Search for the cell housing the specified text and yield its (X, Y) center coordinate. 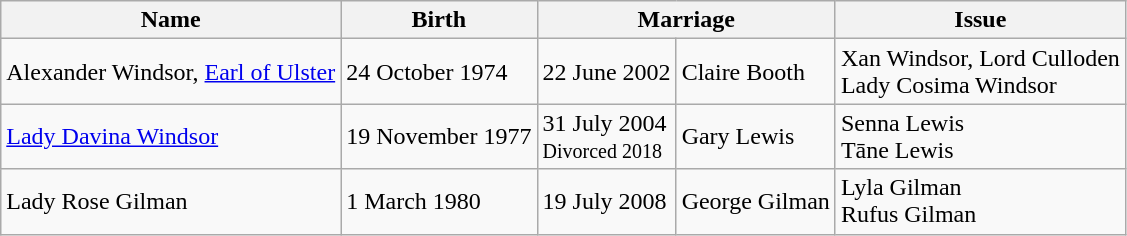
Lady Rose Gilman (171, 202)
Issue (980, 20)
Birth (439, 20)
24 October 1974 (439, 72)
Lady Davina Windsor (171, 136)
Name (171, 20)
22 June 2002 (606, 72)
Lyla GilmanRufus Gilman (980, 202)
31 July 2004Divorced 2018 (606, 136)
George Gilman (756, 202)
Alexander Windsor, Earl of Ulster (171, 72)
Senna LewisTāne Lewis (980, 136)
Xan Windsor, Lord CullodenLady Cosima Windsor (980, 72)
Marriage (686, 20)
1 March 1980 (439, 202)
19 November 1977 (439, 136)
Gary Lewis (756, 136)
Claire Booth (756, 72)
19 July 2008 (606, 202)
